Identify which cell holds the provided text, then report its [X, Y] central coordinate. 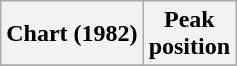
Peakposition [189, 34]
Chart (1982) [72, 34]
